Capture the cell that displays the provided text and extract its [x, y] central coordinate. 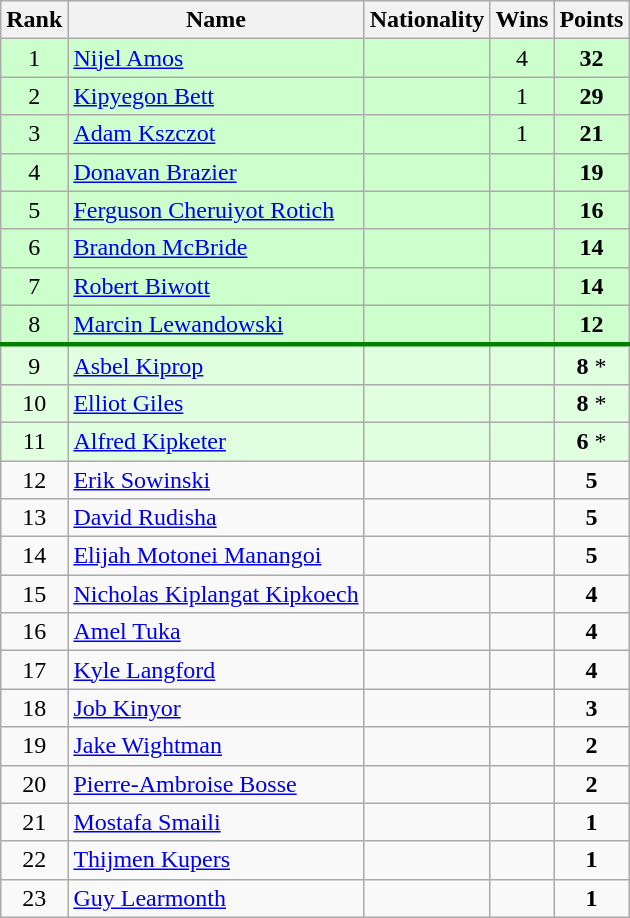
6 [34, 248]
10 [34, 403]
Brandon McBride [216, 248]
23 [34, 898]
Thijmen Kupers [216, 860]
Guy Learmonth [216, 898]
Marcin Lewandowski [216, 325]
15 [34, 594]
6 * [592, 441]
Points [592, 20]
Name [216, 20]
11 [34, 441]
Mostafa Smaili [216, 822]
Adam Kszczot [216, 134]
Kipyegon Bett [216, 96]
Asbel Kiprop [216, 365]
Wins [522, 20]
8 [34, 325]
Amel Tuka [216, 632]
20 [34, 784]
Robert Biwott [216, 286]
Elliot Giles [216, 403]
Ferguson Cheruiyot Rotich [216, 210]
Pierre-Ambroise Bosse [216, 784]
Rank [34, 20]
David Rudisha [216, 518]
Alfred Kipketer [216, 441]
Erik Sowinski [216, 479]
Jake Wightman [216, 746]
29 [592, 96]
22 [34, 860]
Job Kinyor [216, 708]
17 [34, 670]
9 [34, 365]
Nicholas Kiplangat Kipkoech [216, 594]
13 [34, 518]
7 [34, 286]
18 [34, 708]
Nationality [427, 20]
Elijah Motonei Manangoi [216, 556]
Nijel Amos [216, 58]
Donavan Brazier [216, 172]
Kyle Langford [216, 670]
32 [592, 58]
